Search for the cell housing the specified text and yield its (x, y) center coordinate. 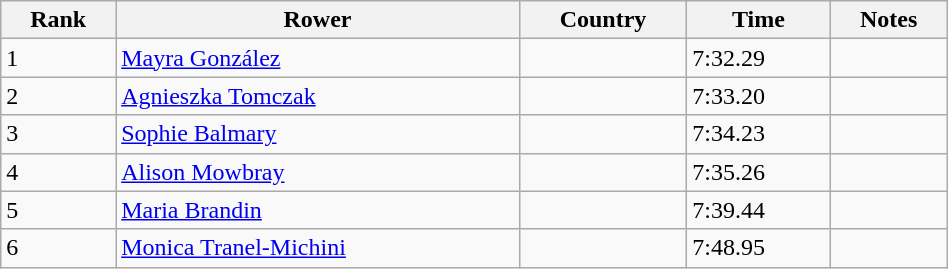
Agnieszka Tomczak (318, 96)
6 (58, 248)
7:32.29 (758, 58)
Country (602, 20)
1 (58, 58)
7:34.23 (758, 134)
Notes (888, 20)
3 (58, 134)
Rower (318, 20)
Time (758, 20)
7:33.20 (758, 96)
4 (58, 172)
Alison Mowbray (318, 172)
5 (58, 210)
Sophie Balmary (318, 134)
Maria Brandin (318, 210)
7:48.95 (758, 248)
Rank (58, 20)
Mayra González (318, 58)
7:35.26 (758, 172)
2 (58, 96)
7:39.44 (758, 210)
Monica Tranel-Michini (318, 248)
